Locate the cell with the specified text and output its (X, Y) center coordinate. 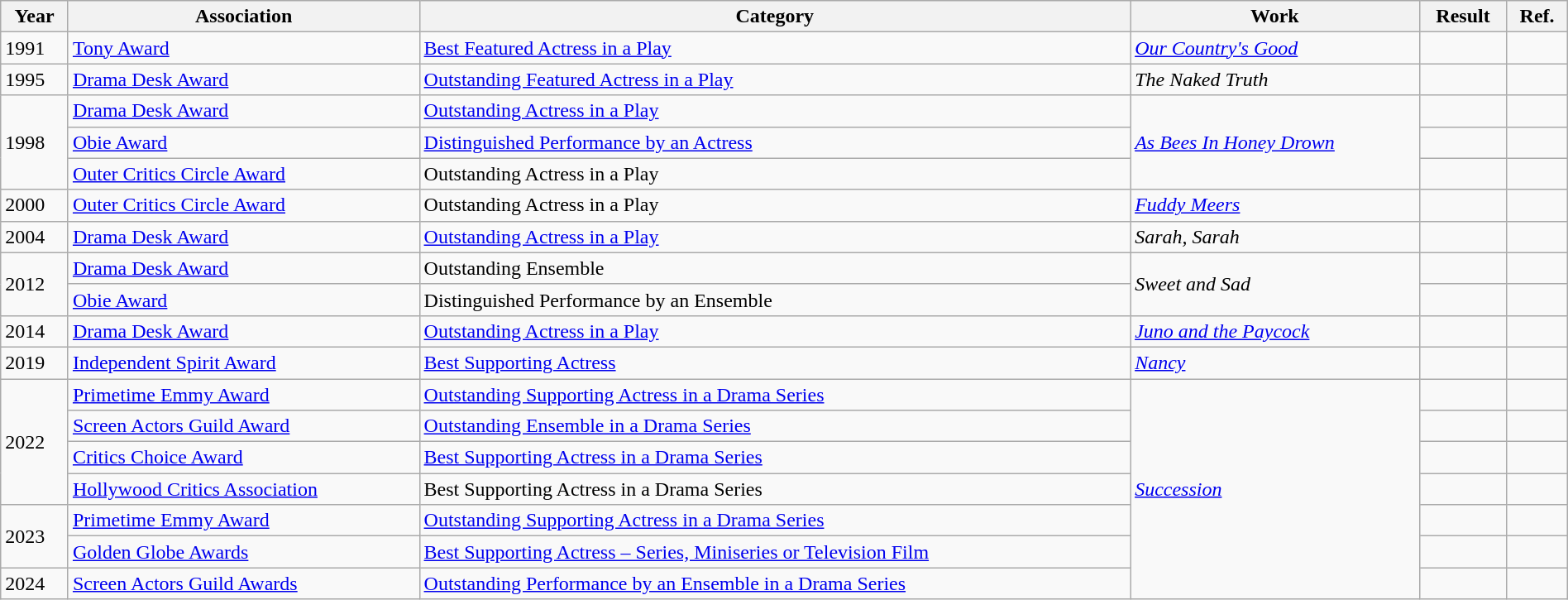
Golden Globe Awards (243, 552)
Association (243, 17)
Juno and the Paycock (1275, 331)
Best Supporting Actress (775, 362)
Screen Actors Guild Award (243, 426)
Category (775, 17)
Outstanding Performance by an Ensemble in a Drama Series (775, 583)
1995 (35, 79)
2012 (35, 284)
2000 (35, 205)
Ref. (1537, 17)
As Bees In Honey Drown (1275, 142)
2019 (35, 362)
2023 (35, 536)
Succession (1275, 489)
Year (35, 17)
Outstanding Ensemble (775, 268)
Sweet and Sad (1275, 284)
Screen Actors Guild Awards (243, 583)
2022 (35, 442)
1998 (35, 142)
Work (1275, 17)
Best Supporting Actress – Series, Miniseries or Television Film (775, 552)
Our Country's Good (1275, 48)
Distinguished Performance by an Actress (775, 142)
1991 (35, 48)
Outstanding Featured Actress in a Play (775, 79)
Tony Award (243, 48)
Sarah, Sarah (1275, 237)
Nancy (1275, 362)
Distinguished Performance by an Ensemble (775, 300)
Result (1463, 17)
Critics Choice Award (243, 458)
2004 (35, 237)
Independent Spirit Award (243, 362)
Fuddy Meers (1275, 205)
Best Featured Actress in a Play (775, 48)
2014 (35, 331)
Outstanding Ensemble in a Drama Series (775, 426)
2024 (35, 583)
The Naked Truth (1275, 79)
Hollywood Critics Association (243, 489)
